Identify which cell holds the provided text, then report its (X, Y) central coordinate. 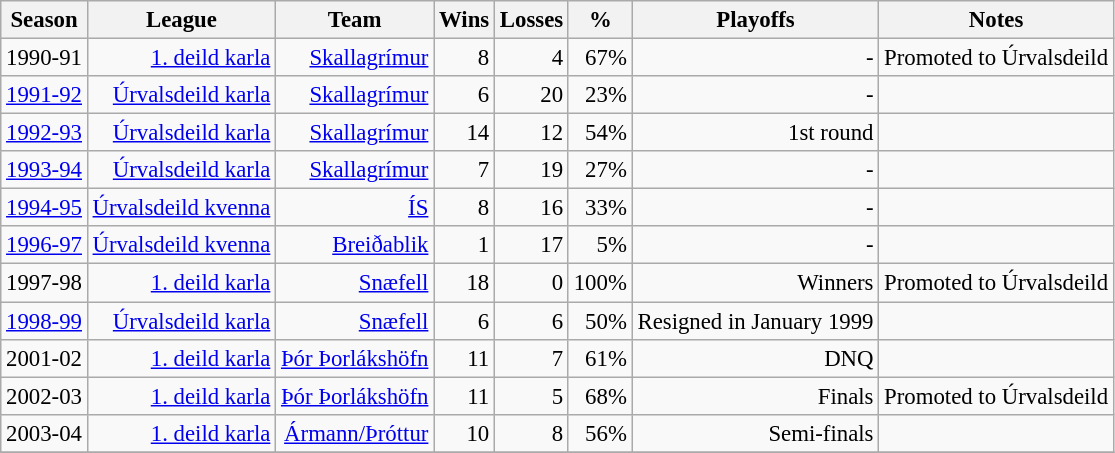
League (181, 20)
Wins (464, 20)
2001-02 (44, 358)
50% (600, 321)
27% (600, 170)
Ármann/Þróttur (355, 433)
1992-93 (44, 133)
Finals (756, 396)
5% (600, 245)
10 (464, 433)
20 (532, 95)
1997-98 (44, 283)
16 (532, 208)
1998-99 (44, 321)
1993-94 (44, 170)
Season (44, 20)
18 (464, 283)
67% (600, 58)
% (600, 20)
Breiðablik (355, 245)
1994-95 (44, 208)
17 (532, 245)
DNQ (756, 358)
19 (532, 170)
100% (600, 283)
2003-04 (44, 433)
0 (532, 283)
23% (600, 95)
14 (464, 133)
1 (464, 245)
1990-91 (44, 58)
33% (600, 208)
68% (600, 396)
2002-03 (44, 396)
Semi-finals (756, 433)
12 (532, 133)
Winners (756, 283)
61% (600, 358)
Losses (532, 20)
56% (600, 433)
4 (532, 58)
Notes (996, 20)
Team (355, 20)
1996-97 (44, 245)
Resigned in January 1999 (756, 321)
1st round (756, 133)
5 (532, 396)
54% (600, 133)
1991-92 (44, 95)
ÍS (355, 208)
Playoffs (756, 20)
